Identify which cell holds the provided text, then report its (x, y) central coordinate. 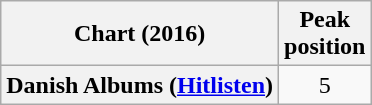
Peakposition (325, 34)
Chart (2016) (140, 34)
Danish Albums (Hitlisten) (140, 85)
5 (325, 85)
